Scan for the cell matching the given text and deliver its (X, Y) coordinate at center. 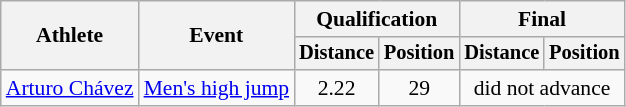
Arturo Chávez (70, 88)
Men's high jump (217, 88)
did not advance (542, 88)
Athlete (70, 36)
Qualification (376, 19)
29 (419, 88)
Event (217, 36)
Final (542, 19)
2.22 (336, 88)
